For the text-containing cell, return its midpoint in (X, Y) coordinate format. 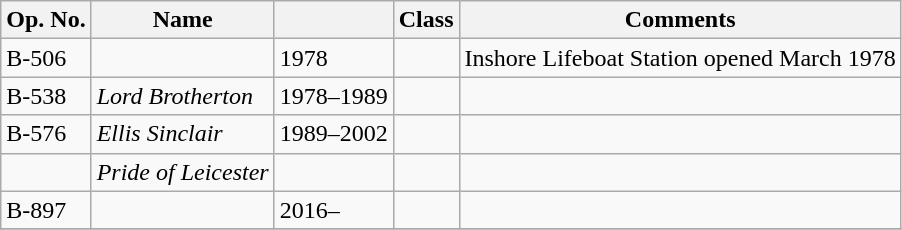
Lord Brotherton (182, 96)
Ellis Sinclair (182, 134)
1978–1989 (334, 96)
2016– (334, 210)
Inshore Lifeboat Station opened March 1978 (680, 58)
1989–2002 (334, 134)
Comments (680, 20)
B-576 (46, 134)
B-506 (46, 58)
B-538 (46, 96)
Op. No. (46, 20)
Name (182, 20)
Class (426, 20)
Pride of Leicester (182, 172)
B-897 (46, 210)
1978 (334, 58)
